Search for the cell housing the specified text and yield its [x, y] center coordinate. 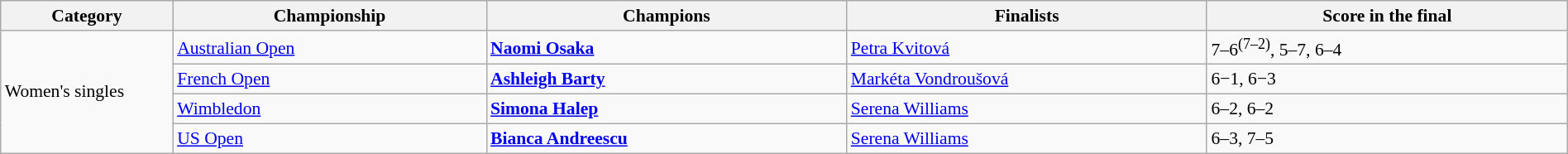
Women's singles [87, 92]
Score in the final [1387, 16]
Finalists [1027, 16]
Wimbledon [329, 109]
French Open [329, 79]
Markéta Vondroušová [1027, 79]
6–3, 7–5 [1387, 138]
Australian Open [329, 48]
Naomi Osaka [667, 48]
6–2, 6–2 [1387, 109]
Petra Kvitová [1027, 48]
Simona Halep [667, 109]
Ashleigh Barty [667, 79]
Championship [329, 16]
Bianca Andreescu [667, 138]
7–6(7–2), 5–7, 6–4 [1387, 48]
6−1, 6−3 [1387, 79]
US Open [329, 138]
Champions [667, 16]
Category [87, 16]
